Identify which cell holds the provided text, then report its (x, y) central coordinate. 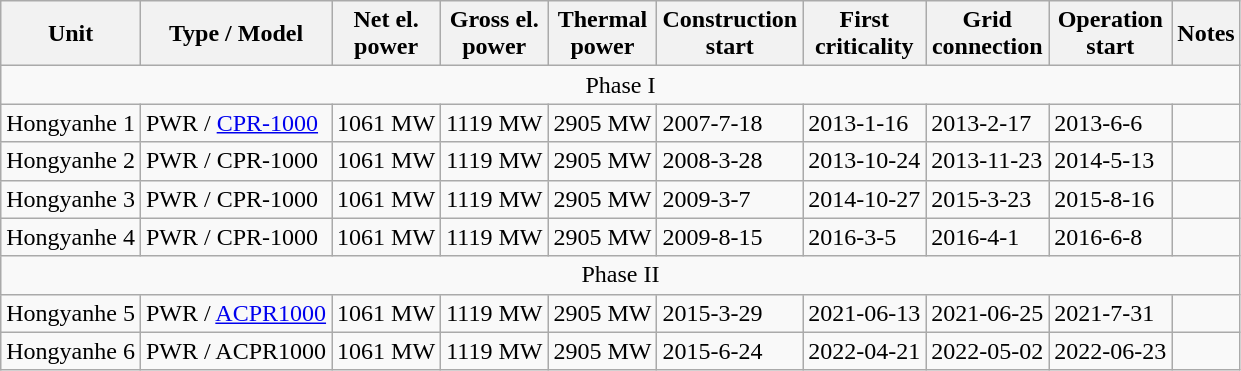
2014-10-27 (864, 199)
2016-6-8 (1110, 237)
2015-6-24 (730, 351)
2013-1-16 (864, 123)
Unit (71, 34)
Hongyanhe 3 (71, 199)
2021-7-31 (1110, 313)
Hongyanhe 1 (71, 123)
Notes (1206, 34)
2014-5-13 (1110, 161)
Hongyanhe 4 (71, 237)
2016-4-1 (988, 237)
Hongyanhe 2 (71, 161)
Operation start (1110, 34)
2008-3-28 (730, 161)
2015-3-23 (988, 199)
First criticality (864, 34)
2022-05-02 (988, 351)
Thermal power (602, 34)
2007-7-18 (730, 123)
Phase II (620, 275)
Phase I (620, 85)
2021-06-13 (864, 313)
Type / Model (236, 34)
Construction start (730, 34)
Gross el. power (494, 34)
2022-06-23 (1110, 351)
2022-04-21 (864, 351)
2015-3-29 (730, 313)
Hongyanhe 6 (71, 351)
2013-10-24 (864, 161)
2013-6-6 (1110, 123)
Grid connection (988, 34)
2013-2-17 (988, 123)
2021-06-25 (988, 313)
2009-8-15 (730, 237)
Net el. power (386, 34)
2013-11-23 (988, 161)
2009-3-7 (730, 199)
Hongyanhe 5 (71, 313)
2016-3-5 (864, 237)
2015-8-16 (1110, 199)
